Output the (X, Y) coordinate of the center of the cell containing the given text.  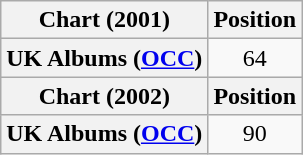
Chart (2002) (104, 96)
64 (255, 58)
Chart (2001) (104, 20)
90 (255, 134)
